Capture the cell that displays the provided text and extract its (X, Y) central coordinate. 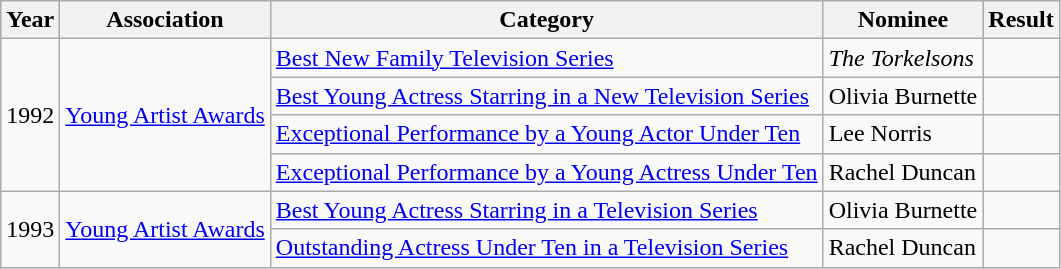
Best Young Actress Starring in a Television Series (546, 210)
Lee Norris (903, 134)
1993 (30, 229)
Best New Family Television Series (546, 58)
Exceptional Performance by a Young Actress Under Ten (546, 172)
Best Young Actress Starring in a New Television Series (546, 96)
1992 (30, 115)
Exceptional Performance by a Young Actor Under Ten (546, 134)
The Torkelsons (903, 58)
Result (1021, 20)
Category (546, 20)
Outstanding Actress Under Ten in a Television Series (546, 248)
Nominee (903, 20)
Association (165, 20)
Year (30, 20)
